Pinpoint the cell where the given text exists, returning its (x, y) midpoint coordinate. 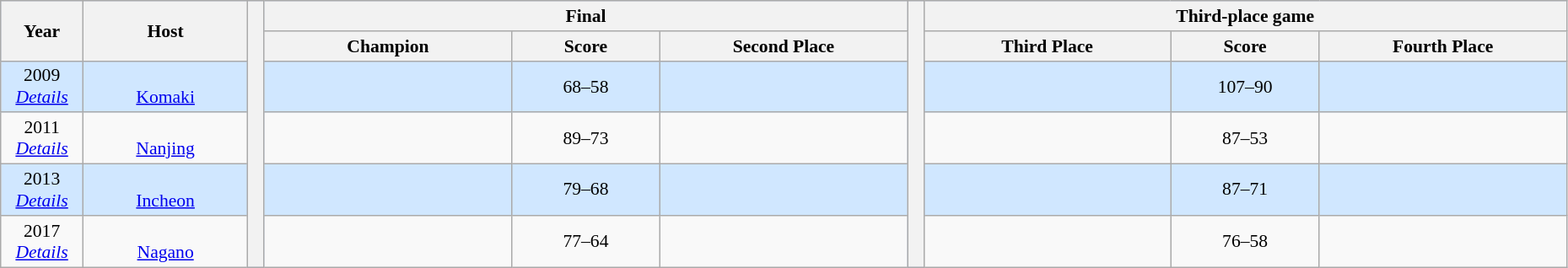
Third Place (1048, 46)
89–73 (586, 138)
2017 Details (42, 241)
Fourth Place (1442, 46)
Host (165, 30)
2013 Details (42, 190)
107–90 (1245, 86)
87–53 (1245, 138)
Nanjing (165, 138)
2011 Details (42, 138)
Komaki (165, 86)
Year (42, 30)
68–58 (586, 86)
87–71 (1245, 190)
Nagano (165, 241)
Second Place (783, 46)
Third-place game (1245, 16)
2009 Details (42, 86)
76–58 (1245, 241)
Incheon (165, 190)
Champion (388, 46)
79–68 (586, 190)
Final (585, 16)
77–64 (586, 241)
